Pinpoint the cell where the given text exists, returning its (x, y) midpoint coordinate. 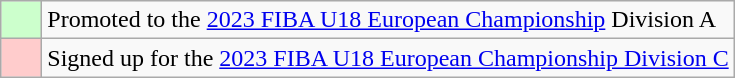
Signed up for the 2023 FIBA U18 European Championship Division C (388, 58)
Promoted to the 2023 FIBA U18 European Championship Division A (388, 20)
